For the text-containing cell, return its midpoint in (x, y) coordinate format. 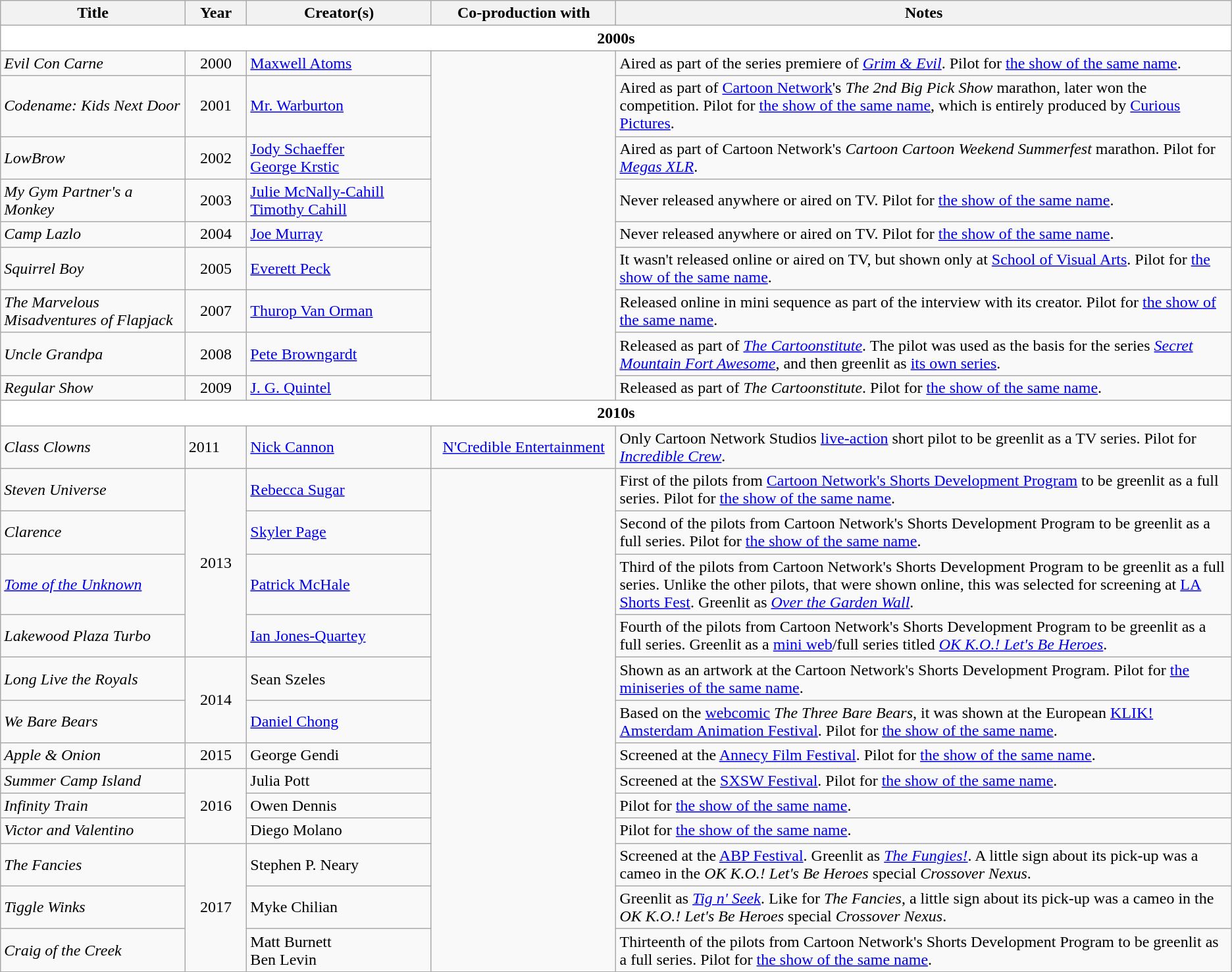
Notes (924, 13)
Codename: Kids Next Door (93, 106)
Screened at the SXSW Festival. Pilot for the show of the same name. (924, 780)
Class Clowns (93, 446)
Thurop Van Orman (340, 311)
Joe Murray (340, 234)
George Gendi (340, 755)
Co-production with (524, 13)
2017 (216, 907)
2009 (216, 388)
Only Cartoon Network Studios live-action short pilot to be greenlit as a TV series. Pilot for Incredible Crew. (924, 446)
Aired as part of Cartoon Network's Cartoon Cartoon Weekend Summerfest marathon. Pilot for Megas XLR. (924, 158)
The Fancies (93, 865)
Infinity Train (93, 806)
Greenlit as Tig n' Seek. Like for The Fancies, a little sign about its pick-up was a cameo in the OK K.O.! Let's Be Heroes special Crossover Nexus. (924, 907)
Daniel Chong (340, 721)
We Bare Bears (93, 721)
Victor and Valentino (93, 831)
Stephen P. Neary (340, 865)
Tome of the Unknown (93, 584)
2000s (616, 38)
Myke Chilian (340, 907)
Sean Szeles (340, 679)
The Marvelous Misadventures of Flapjack (93, 311)
Pete Browngardt (340, 354)
LowBrow (93, 158)
2002 (216, 158)
Year (216, 13)
2008 (216, 354)
Long Live the Royals (93, 679)
Tiggle Winks (93, 907)
2005 (216, 269)
First of the pilots from Cartoon Network's Shorts Development Program to be greenlit as a full series. Pilot for the show of the same name. (924, 490)
Creator(s) (340, 13)
Ian Jones-Quartey (340, 636)
Steven Universe (93, 490)
Uncle Grandpa (93, 354)
Second of the pilots from Cartoon Network's Shorts Development Program to be greenlit as a full series. Pilot for the show of the same name. (924, 533)
Aired as part of the series premiere of Grim & Evil. Pilot for the show of the same name. (924, 63)
Clarence (93, 533)
2000 (216, 63)
Mr. Warburton (340, 106)
2010s (616, 413)
Julia Pott (340, 780)
Diego Molano (340, 831)
Shown as an artwork at the Cartoon Network's Shorts Development Program. Pilot for the miniseries of the same name. (924, 679)
2014 (216, 700)
2015 (216, 755)
Skyler Page (340, 533)
Maxwell Atoms (340, 63)
Squirrel Boy (93, 269)
Screened at the Annecy Film Festival. Pilot for the show of the same name. (924, 755)
Craig of the Creek (93, 950)
Thirteenth of the pilots from Cartoon Network's Shorts Development Program to be greenlit as a full series. Pilot for the show of the same name. (924, 950)
Released as part of The Cartoonstitute. Pilot for the show of the same name. (924, 388)
Julie McNally-CahillTimothy Cahill (340, 200)
2001 (216, 106)
It wasn't released online or aired on TV, but shown only at School of Visual Arts. Pilot for the show of the same name. (924, 269)
2007 (216, 311)
2016 (216, 806)
2013 (216, 563)
Evil Con Carne (93, 63)
Regular Show (93, 388)
Owen Dennis (340, 806)
Camp Lazlo (93, 234)
Everett Peck (340, 269)
Patrick McHale (340, 584)
2004 (216, 234)
Summer Camp Island (93, 780)
Based on the webcomic The Three Bare Bears, it was shown at the European KLIK! Amsterdam Animation Festival. Pilot for the show of the same name. (924, 721)
J. G. Quintel (340, 388)
Apple & Onion (93, 755)
Jody SchaefferGeorge Krstic (340, 158)
N'Credible Entertainment (524, 446)
2003 (216, 200)
Rebecca Sugar (340, 490)
2011 (216, 446)
Lakewood Plaza Turbo (93, 636)
My Gym Partner's a Monkey (93, 200)
Matt BurnettBen Levin (340, 950)
Nick Cannon (340, 446)
Released online in mini sequence as part of the interview with its creator. Pilot for the show of the same name. (924, 311)
Title (93, 13)
